From the cell containing the given text, extract its center point as (X, Y) coordinate. 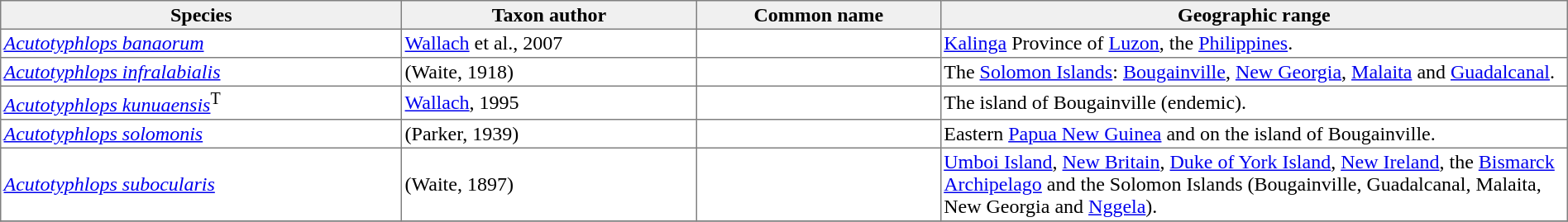
The Solomon Islands: Bougainville, New Georgia, Malaita and Guadalcanal. (1254, 72)
The island of Bougainville (endemic). (1254, 102)
Acutotyphlops infralabialis (202, 72)
Common name (819, 15)
Acutotyphlops banaorum (202, 43)
(Waite, 1918) (549, 72)
(Waite, 1897) (549, 185)
Wallach, 1995 (549, 102)
(Parker, 1939) (549, 134)
Wallach et al., 2007 (549, 43)
Acutotyphlops kunuaensisT (202, 102)
Eastern Papua New Guinea and on the island of Bougainville. (1254, 134)
Acutotyphlops solomonis (202, 134)
Geographic range (1254, 15)
Species (202, 15)
Taxon author (549, 15)
Kalinga Province of Luzon, the Philippines. (1254, 43)
Acutotyphlops subocularis (202, 185)
